Identify which cell holds the provided text, then report its [X, Y] central coordinate. 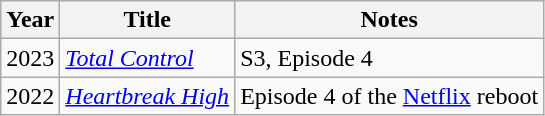
Title [148, 20]
Year [30, 20]
2023 [30, 58]
Notes [390, 20]
S3, Episode 4 [390, 58]
Heartbreak High [148, 96]
Total Control [148, 58]
2022 [30, 96]
Episode 4 of the Netflix reboot [390, 96]
